Pinpoint the cell where the given text exists, returning its [X, Y] midpoint coordinate. 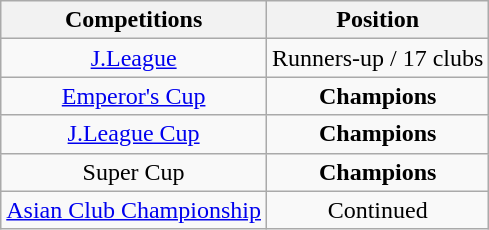
Emperor's Cup [134, 96]
J.League Cup [134, 134]
Asian Club Championship [134, 210]
Competitions [134, 20]
Continued [377, 210]
Position [377, 20]
Super Cup [134, 172]
Runners-up / 17 clubs [377, 58]
J.League [134, 58]
